Identify which cell holds the provided text, then report its [x, y] central coordinate. 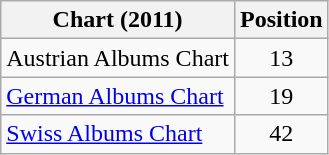
42 [281, 134]
Chart (2011) [118, 20]
Austrian Albums Chart [118, 58]
German Albums Chart [118, 96]
19 [281, 96]
13 [281, 58]
Swiss Albums Chart [118, 134]
Position [281, 20]
